Search for the cell housing the specified text and yield its (x, y) center coordinate. 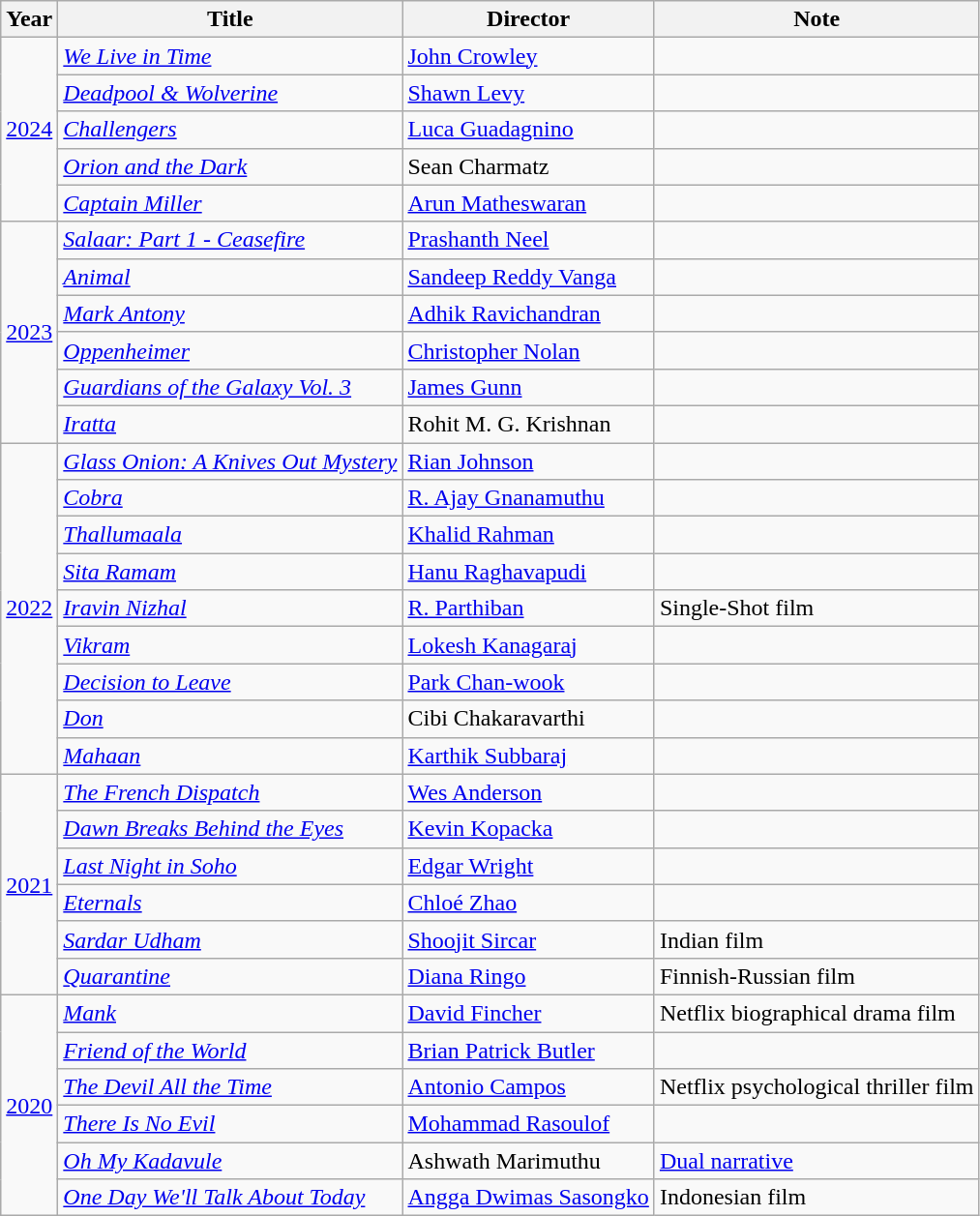
Rohit M. G. Krishnan (528, 424)
Note (817, 19)
Arun Matheswaran (528, 203)
Captain Miller (230, 203)
Thallumaala (230, 535)
James Gunn (528, 387)
Indonesian film (817, 1198)
Quarantine (230, 976)
Antonio Campos (528, 1087)
Khalid Rahman (528, 535)
The Devil All the Time (230, 1087)
Mahaan (230, 756)
Netflix biographical drama film (817, 1013)
Shawn Levy (528, 93)
Sita Ramam (230, 572)
Iravin Nizhal (230, 608)
Don (230, 719)
There Is No Evil (230, 1124)
Guardians of the Galaxy Vol. 3 (230, 387)
Shoojit Sircar (528, 939)
Dawn Breaks Behind the Eyes (230, 829)
R. Parthiban (528, 608)
Mohammad Rasoulof (528, 1124)
Mark Antony (230, 313)
Sardar Udham (230, 939)
Cibi Chakaravarthi (528, 719)
Diana Ringo (528, 976)
Prashanth Neel (528, 240)
R. Ajay Gnanamuthu (528, 498)
Karthik Subbaraj (528, 756)
Orion and the Dark (230, 166)
2020 (29, 1105)
Glass Onion: A Knives Out Mystery (230, 461)
Lokesh Kanagaraj (528, 645)
Challengers (230, 130)
The French Dispatch (230, 792)
Year (29, 19)
Hanu Raghavapudi (528, 572)
We Live in Time (230, 56)
Sandeep Reddy Vanga (528, 277)
Single-Shot film (817, 608)
2024 (29, 130)
Dual narrative (817, 1161)
Cobra (230, 498)
Iratta (230, 424)
2022 (29, 609)
Salaar: Part 1 - Ceasefire (230, 240)
Angga Dwimas Sasongko (528, 1198)
Mank (230, 1013)
Eternals (230, 903)
Netflix psychological thriller film (817, 1087)
Rian Johnson (528, 461)
Finnish-Russian film (817, 976)
Oppenheimer (230, 350)
2023 (29, 332)
David Fincher (528, 1013)
Kevin Kopacka (528, 829)
Title (230, 19)
Decision to Leave (230, 682)
Edgar Wright (528, 866)
Christopher Nolan (528, 350)
Indian film (817, 939)
Adhik Ravichandran (528, 313)
Sean Charmatz (528, 166)
Director (528, 19)
Brian Patrick Butler (528, 1050)
John Crowley (528, 56)
Vikram (230, 645)
Ashwath Marimuthu (528, 1161)
Deadpool & Wolverine (230, 93)
Luca Guadagnino (528, 130)
Oh My Kadavule (230, 1161)
Animal (230, 277)
Chloé Zhao (528, 903)
2021 (29, 884)
Wes Anderson (528, 792)
Last Night in Soho (230, 866)
Friend of the World (230, 1050)
One Day We'll Talk About Today (230, 1198)
Park Chan-wook (528, 682)
